Locate the cell with the specified text and output its (x, y) center coordinate. 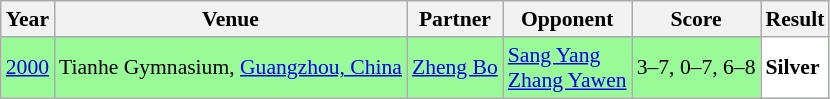
Silver (794, 68)
Venue (230, 19)
3–7, 0–7, 6–8 (696, 68)
Partner (455, 19)
Tianhe Gymnasium, Guangzhou, China (230, 68)
Sang Yang Zhang Yawen (568, 68)
Result (794, 19)
Score (696, 19)
Opponent (568, 19)
Zheng Bo (455, 68)
2000 (28, 68)
Year (28, 19)
